Locate the cell with the specified text and output its (X, Y) center coordinate. 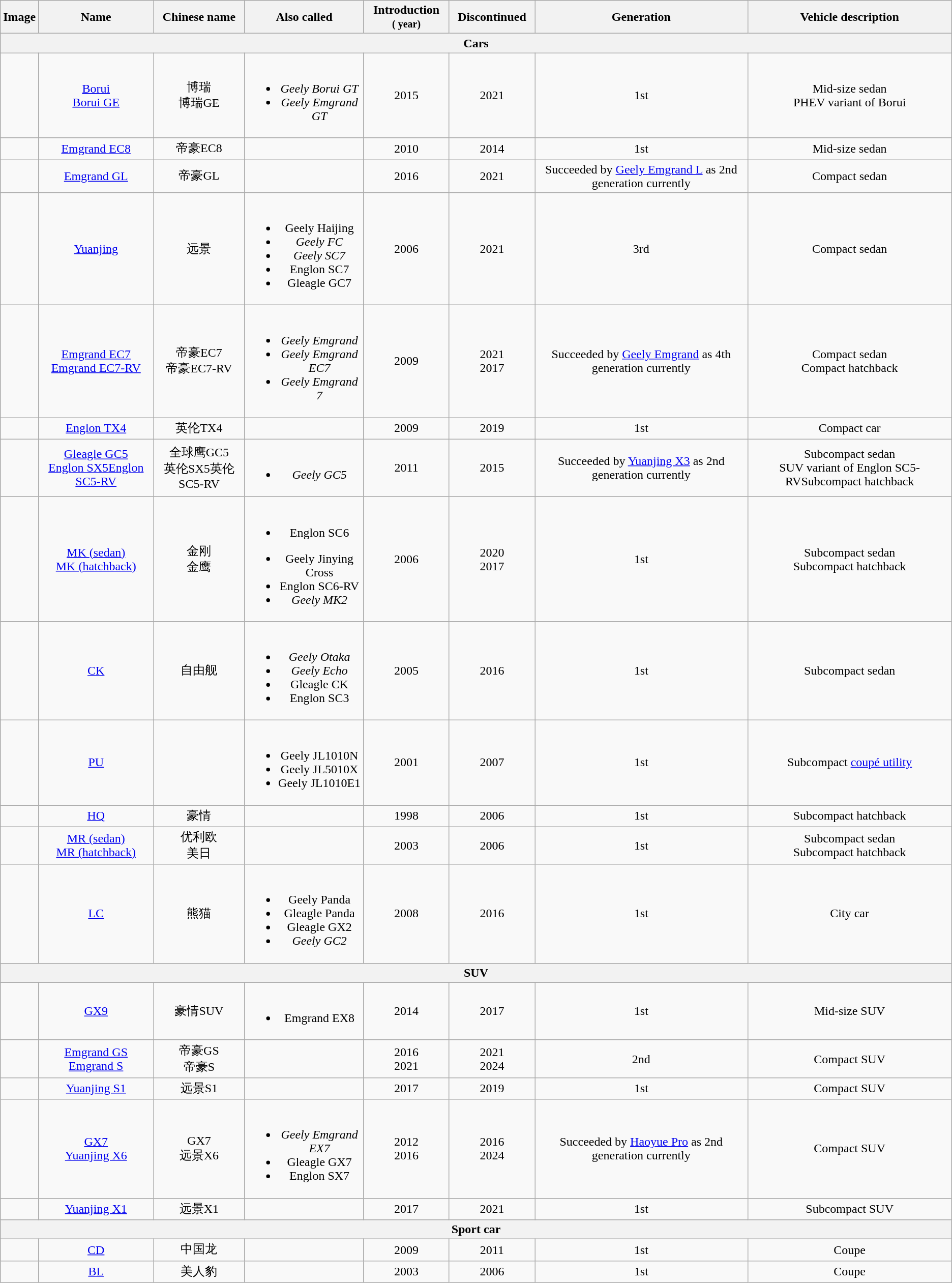
20162021 (406, 1059)
Geely JL1010NGeely JL5010XGeely JL1010E1 (304, 762)
优利欧美日 (199, 845)
Succeeded by Haoyue Pro as 2nd generation currently (641, 1149)
Image (19, 17)
3rd (641, 249)
Subcompact sedan (849, 670)
MR (sedan)MR (hatchback) (96, 845)
Vehicle description (849, 17)
MK (sedan)MK (hatchback) (96, 559)
中国龙 (199, 1250)
2010 (406, 149)
Compact sedanCompact hatchback (849, 361)
Yuanjing (96, 249)
美人豹 (199, 1272)
BL (96, 1272)
20212017 (492, 361)
PU (96, 762)
Geely Borui GTGeely Emgrand GT (304, 96)
Chinese name (199, 17)
远景X1 (199, 1209)
Geely HaijingGeely FCGeely SC7Englon SC7Gleagle GC7 (304, 249)
SUV (476, 973)
博瑞博瑞GE (199, 96)
Gleagle GC5Englon SX5Englon SC5-RV (96, 468)
帝豪EC8 (199, 149)
远景 (199, 249)
2007 (492, 762)
Introduction( year) (406, 17)
Geely OtakaGeely EchoGleagle CKEnglon SC3 (304, 670)
Succeeded by Yuanjing X3 as 2nd generation currently (641, 468)
Emgrand GSEmgrand S (96, 1059)
金刚金鹰 (199, 559)
Englon TX4 (96, 428)
Generation (641, 17)
2008 (406, 914)
Also called (304, 17)
Sport car (476, 1230)
Emgrand EC8 (96, 149)
豪情 (199, 816)
Subcompact sedanSUV variant of Englon SC5-RVSubcompact hatchback (849, 468)
Geely Emgrand EX7Gleagle GX7Englon SX7 (304, 1149)
CK (96, 670)
20202017 (492, 559)
熊猫 (199, 914)
Emgrand EC7Emgrand EC7-RV (96, 361)
Mid-size SUV (849, 1011)
City car (849, 914)
2005 (406, 670)
豪情SUV (199, 1011)
Cars (476, 43)
Geely EmgrandGeely Emgrand EC7Geely Emgrand 7 (304, 361)
Discontinued (492, 17)
BoruiBorui GE (96, 96)
远景S1 (199, 1089)
帝豪EC7帝豪EC7-RV (199, 361)
帝豪GS帝豪S (199, 1059)
1998 (406, 816)
2nd (641, 1059)
Mid-size sedan (849, 149)
20162024 (492, 1149)
自由舰 (199, 670)
GX7远景X6 (199, 1149)
英伦TX4 (199, 428)
Emgrand GL (96, 176)
Emgrand EX8 (304, 1011)
HQ (96, 816)
Compact car (849, 428)
Name (96, 17)
GX9 (96, 1011)
20122016 (406, 1149)
帝豪GL (199, 176)
Mid-size sedanPHEV variant of Borui (849, 96)
Yuanjing X1 (96, 1209)
全球鹰GC5英伦SX5英伦SC5-RV (199, 468)
Geely PandaGleagle PandaGleagle GX2Geely GC2 (304, 914)
GX7Yuanjing X6 (96, 1149)
20212024 (492, 1059)
Geely GC5 (304, 468)
Englon SC6Geely Jinying CrossEnglon SC6-RVGeely MK2 (304, 559)
Subcompact coupé utility (849, 762)
Succeeded by Geely Emgrand as 4th generation currently (641, 361)
Succeeded by Geely Emgrand L as 2nd generation currently (641, 176)
CD (96, 1250)
Yuanjing S1 (96, 1089)
Subcompact SUV (849, 1209)
2001 (406, 762)
LC (96, 914)
Subcompact hatchback (849, 816)
